Capture the cell that displays the provided text and extract its [x, y] central coordinate. 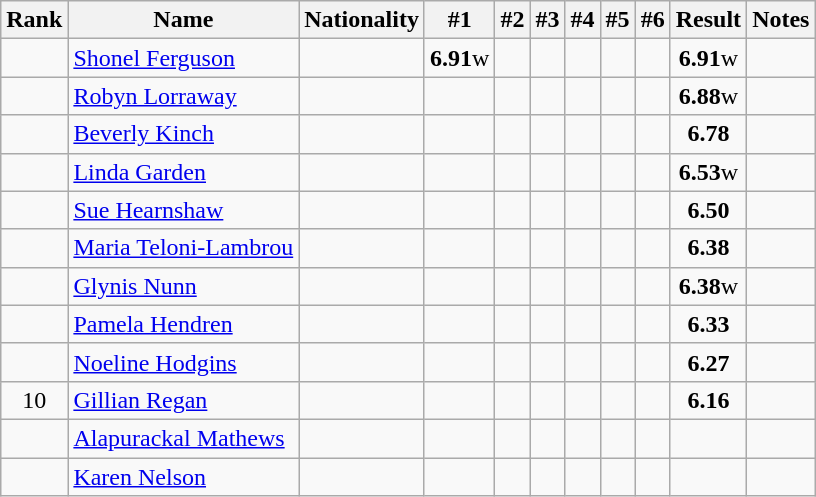
Pamela Hendren [184, 324]
Nationality [362, 20]
Noeline Hodgins [184, 362]
#4 [582, 20]
Beverly Kinch [184, 134]
10 [34, 400]
Sue Hearnshaw [184, 210]
Shonel Ferguson [184, 58]
Robyn Lorraway [184, 96]
Notes [781, 20]
6.38 [708, 248]
6.88w [708, 96]
6.33 [708, 324]
#3 [548, 20]
6.50 [708, 210]
Alapurackal Mathews [184, 438]
Gillian Regan [184, 400]
6.16 [708, 400]
Maria Teloni-Lambrou [184, 248]
6.78 [708, 134]
6.27 [708, 362]
#5 [618, 20]
#2 [512, 20]
6.38w [708, 286]
6.53w [708, 172]
Rank [34, 20]
Result [708, 20]
Name [184, 20]
Karen Nelson [184, 477]
#1 [459, 20]
Linda Garden [184, 172]
Glynis Nunn [184, 286]
#6 [652, 20]
